Identify which cell holds the provided text, then report its (x, y) central coordinate. 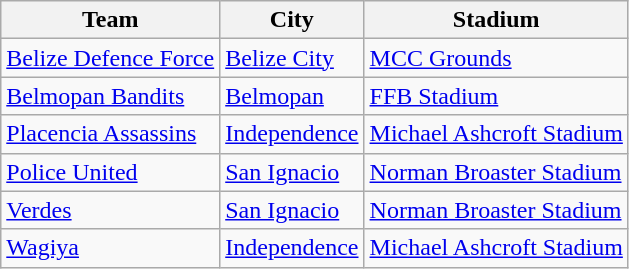
Belmopan (292, 96)
Belize City (292, 58)
Wagiya (110, 248)
Police United (110, 172)
Belmopan Bandits (110, 96)
Stadium (496, 20)
Belize Defence Force (110, 58)
MCC Grounds (496, 58)
Verdes (110, 210)
Placencia Assassins (110, 134)
Team (110, 20)
FFB Stadium (496, 96)
City (292, 20)
